Search for the cell housing the specified text and yield its [x, y] center coordinate. 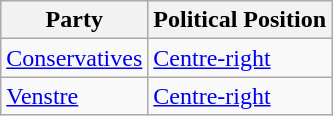
Conservatives [74, 58]
Party [74, 20]
Venstre [74, 96]
Political Position [240, 20]
